Return (X, Y) of the center of cell containing provided text 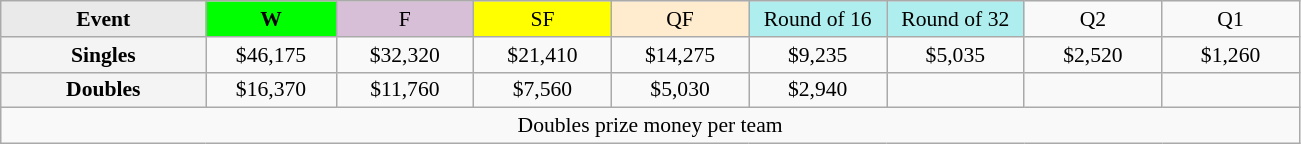
Q1 (1231, 19)
$11,760 (405, 90)
$14,275 (680, 55)
F (405, 19)
Event (104, 19)
Round of 32 (955, 19)
$32,320 (405, 55)
Q2 (1093, 19)
$5,035 (955, 55)
$7,560 (543, 90)
$21,410 (543, 55)
Doubles (104, 90)
$2,940 (818, 90)
$46,175 (271, 55)
Doubles prize money per team (650, 126)
QF (680, 19)
SF (543, 19)
$2,520 (1093, 55)
$1,260 (1231, 55)
$16,370 (271, 90)
Round of 16 (818, 19)
$9,235 (818, 55)
Singles (104, 55)
$5,030 (680, 90)
W (271, 19)
